Scan for the cell matching the given text and deliver its [x, y] coordinate at center. 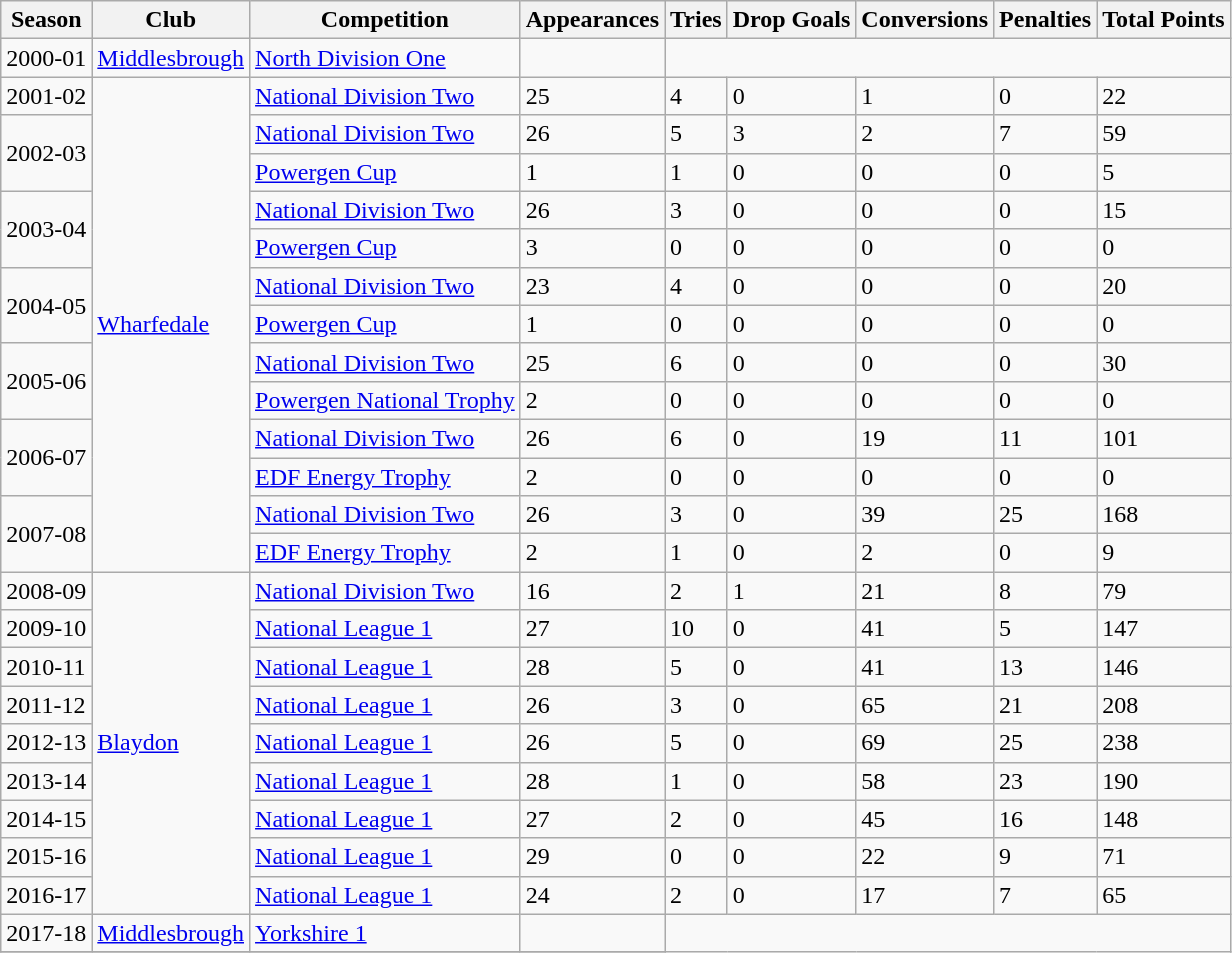
59 [1164, 134]
Blaydon [171, 744]
Appearances [592, 20]
13 [1046, 667]
10 [696, 629]
2014-15 [46, 819]
30 [1164, 362]
North Division One [386, 58]
2015-16 [46, 857]
Season [46, 20]
58 [925, 781]
Drop Goals [792, 20]
2003-04 [46, 229]
2005-06 [46, 381]
2008-09 [46, 591]
2002-03 [46, 153]
2010-11 [46, 667]
29 [592, 857]
Yorkshire 1 [386, 933]
Powergen National Trophy [386, 400]
2006-07 [46, 457]
69 [925, 743]
148 [1164, 819]
2011-12 [46, 705]
45 [925, 819]
11 [1046, 438]
Club [171, 20]
168 [1164, 515]
146 [1164, 667]
238 [1164, 743]
2000-01 [46, 58]
101 [1164, 438]
2016-17 [46, 895]
2004-05 [46, 305]
Penalties [1046, 20]
147 [1164, 629]
19 [925, 438]
2012-13 [46, 743]
2009-10 [46, 629]
2013-14 [46, 781]
24 [592, 895]
17 [925, 895]
Competition [386, 20]
208 [1164, 705]
2017-18 [46, 933]
190 [1164, 781]
Conversions [925, 20]
71 [1164, 857]
15 [1164, 210]
Wharfedale [171, 324]
8 [1046, 591]
20 [1164, 286]
2001-02 [46, 96]
Tries [696, 20]
79 [1164, 591]
Total Points [1164, 20]
39 [925, 515]
2007-08 [46, 534]
